Extract the (X, Y) coordinate from the center of the cell holding the provided text.  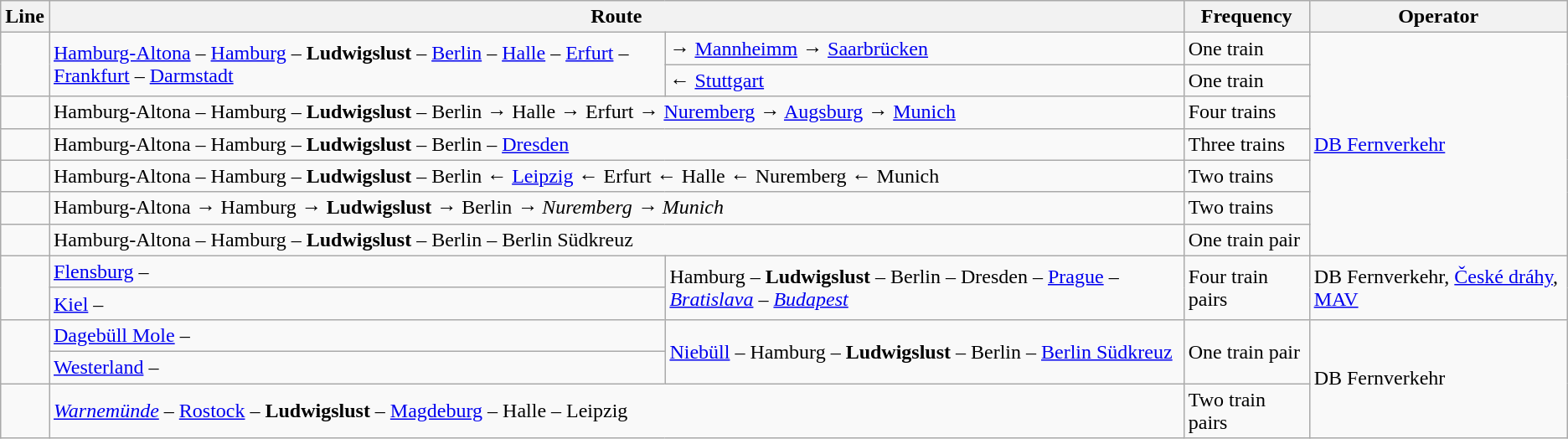
Warnemünde – Rostock – Ludwigslust – Magdeburg – Halle – Leipzig (616, 411)
Two train pairs (1246, 411)
Hamburg-Altona → Hamburg → Ludwigslust → Berlin → Nuremberg → Munich (616, 208)
Frequency (1246, 17)
Hamburg-Altona – Hamburg – Ludwigslust – Berlin → Halle → Erfurt → Nuremberg → Augsburg → Munich (616, 112)
Kiel – (357, 303)
Operator (1438, 17)
Niebüll – Hamburg – Ludwigslust – Berlin – Berlin Südkreuz (925, 351)
Hamburg-Altona – Hamburg – Ludwigslust – Berlin – Halle – Erfurt – Frankfurt – Darmstadt (357, 65)
Four train pairs (1246, 287)
Three trains (1246, 144)
Route (616, 17)
DB Fernverkehr, České dráhy, MAV (1438, 287)
Westerland – (357, 367)
Hamburg – Ludwigslust – Berlin – Dresden – Prague – Bratislava – Budapest (925, 287)
Line (25, 17)
Four trains (1246, 112)
Dagebüll Mole – (357, 335)
← Stuttgart (925, 80)
Flensburg – (357, 271)
Hamburg-Altona – Hamburg – Ludwigslust – Berlin ← Leipzig ← Erfurt ← Halle ← Nuremberg ← Munich (616, 176)
Hamburg-Altona – Hamburg – Ludwigslust – Berlin – Dresden (616, 144)
Hamburg-Altona – Hamburg – Ludwigslust – Berlin – Berlin Südkreuz (616, 240)
→ Mannheimm → Saarbrücken (925, 49)
